Search for the cell housing the specified text and yield its [X, Y] center coordinate. 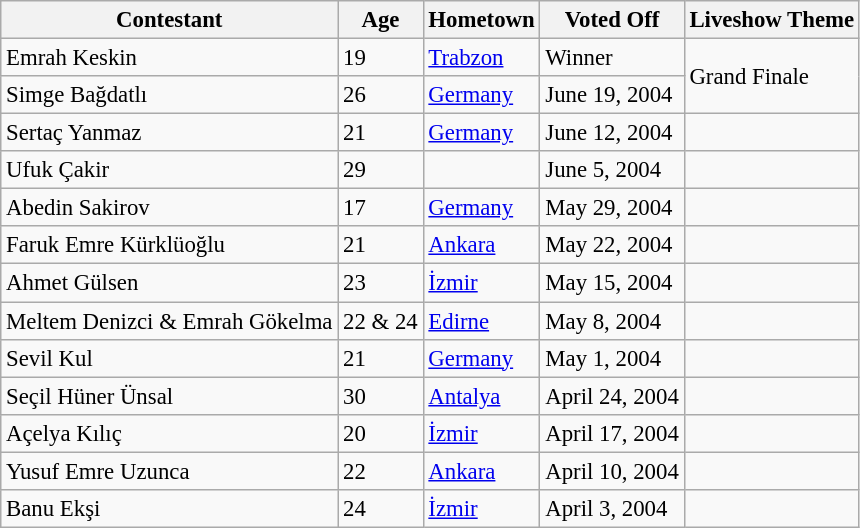
Seçil Hüner Ünsal [170, 396]
Winner [612, 58]
29 [380, 170]
April 24, 2004 [612, 396]
22 [380, 471]
Age [380, 20]
Grand Finale [772, 76]
April 17, 2004 [612, 433]
Contestant [170, 20]
Meltem Denizci & Emrah Gökelma [170, 321]
Antalya [482, 396]
Trabzon [482, 58]
May 1, 2004 [612, 358]
19 [380, 58]
May 8, 2004 [612, 321]
Emrah Keskin [170, 58]
Açelya Kılıç [170, 433]
Yusuf Emre Uzunca [170, 471]
Hometown [482, 20]
Sevil Kul [170, 358]
May 29, 2004 [612, 208]
Sertaç Yanmaz [170, 133]
Liveshow Theme [772, 20]
Voted Off [612, 20]
May 22, 2004 [612, 245]
Ahmet Gülsen [170, 283]
Edirne [482, 321]
22 & 24 [380, 321]
June 12, 2004 [612, 133]
24 [380, 509]
23 [380, 283]
20 [380, 433]
June 19, 2004 [612, 95]
Faruk Emre Kürklüoğlu [170, 245]
Banu Ekşi [170, 509]
Simge Bağdatlı [170, 95]
April 3, 2004 [612, 509]
26 [380, 95]
April 10, 2004 [612, 471]
May 15, 2004 [612, 283]
Abedin Sakirov [170, 208]
Ufuk Çakir [170, 170]
June 5, 2004 [612, 170]
30 [380, 396]
17 [380, 208]
